Pinpoint the cell where the given text exists, returning its [X, Y] midpoint coordinate. 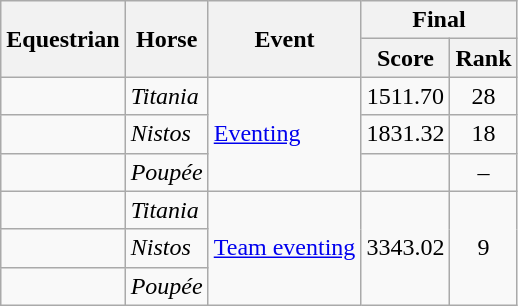
Horse [166, 39]
18 [484, 134]
Team eventing [284, 248]
1831.32 [406, 134]
Eventing [284, 134]
Event [284, 39]
Equestrian [63, 39]
Score [406, 58]
Rank [484, 58]
– [484, 172]
28 [484, 96]
1511.70 [406, 96]
3343.02 [406, 248]
Final [439, 20]
9 [484, 248]
